Determine the (X, Y) coordinate at the center of the cell enclosing the given text.  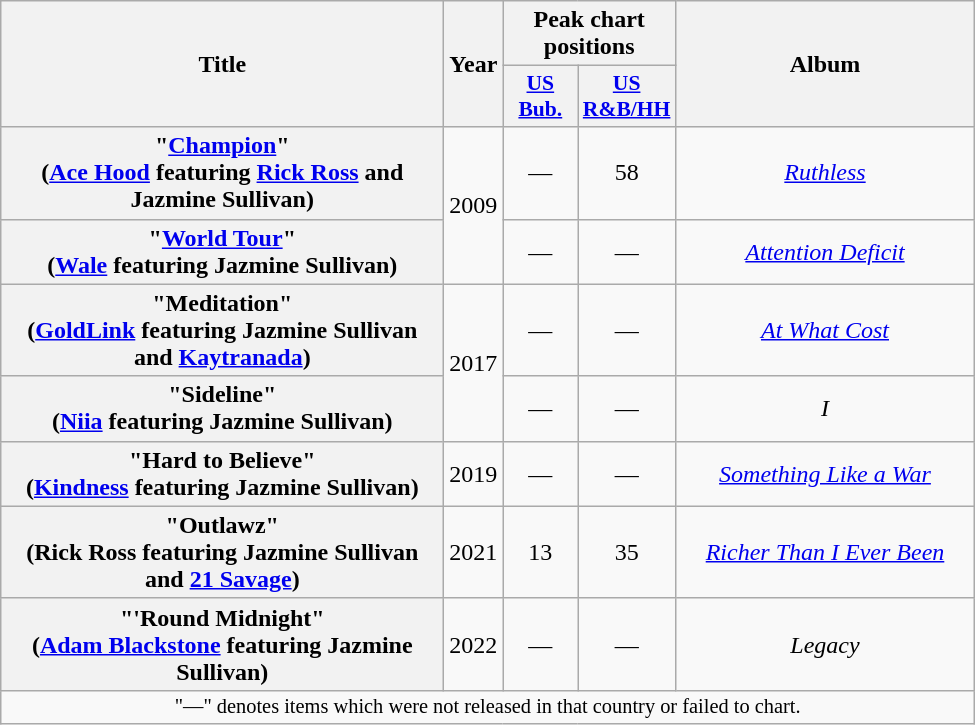
2019 (474, 474)
2009 (474, 206)
Legacy (824, 644)
Peak chart positions (590, 34)
2022 (474, 644)
58 (627, 173)
"Meditation"(GoldLink featuring Jazmine Sullivan and Kaytranada) (222, 330)
Richer Than I Ever Been (824, 552)
13 (540, 552)
Year (474, 64)
35 (627, 552)
"Outlawz"(Rick Ross featuring Jazmine Sullivan and 21 Savage) (222, 552)
2017 (474, 362)
At What Cost (824, 330)
Title (222, 64)
Something Like a War (824, 474)
USBub. (540, 96)
"World Tour"(Wale featuring Jazmine Sullivan) (222, 252)
US R&B/HH (627, 96)
"—" denotes items which were not released in that country or failed to chart. (488, 707)
"Champion"(Ace Hood featuring Rick Ross and Jazmine Sullivan) (222, 173)
Album (824, 64)
"Hard to Believe"(Kindness featuring Jazmine Sullivan) (222, 474)
Ruthless (824, 173)
"'Round Midnight"(Adam Blackstone featuring Jazmine Sullivan) (222, 644)
2021 (474, 552)
"Sideline"(Niia featuring Jazmine Sullivan) (222, 408)
I (824, 408)
Attention Deficit (824, 252)
